Return the [X, Y] coordinate for the center point of the cell that contains the specified text.  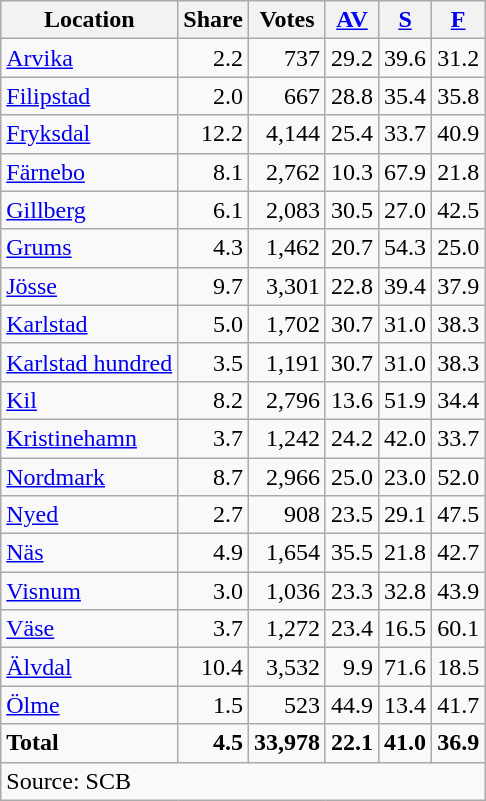
41.7 [458, 705]
32.8 [406, 591]
3,532 [286, 667]
43.9 [458, 591]
4.5 [214, 743]
908 [286, 515]
2.0 [214, 96]
27.0 [406, 210]
23.5 [352, 515]
29.2 [352, 58]
F [458, 20]
Väse [90, 629]
9.7 [214, 286]
2.2 [214, 58]
Share [214, 20]
67.9 [406, 172]
1,191 [286, 362]
9.9 [352, 667]
Kil [90, 400]
22.1 [352, 743]
20.7 [352, 248]
Filipstad [90, 96]
AV [352, 20]
2,083 [286, 210]
52.0 [458, 477]
60.1 [458, 629]
8.1 [214, 172]
Arvika [90, 58]
35.4 [406, 96]
Votes [286, 20]
Fryksdal [90, 134]
3.0 [214, 591]
39.6 [406, 58]
667 [286, 96]
5.0 [214, 324]
3,301 [286, 286]
42.0 [406, 438]
51.9 [406, 400]
30.5 [352, 210]
10.4 [214, 667]
31.2 [458, 58]
6.1 [214, 210]
1.5 [214, 705]
37.9 [458, 286]
22.8 [352, 286]
29.1 [406, 515]
523 [286, 705]
8.2 [214, 400]
Ölme [90, 705]
23.0 [406, 477]
737 [286, 58]
Source: SCB [243, 781]
10.3 [352, 172]
Karlstad [90, 324]
Jösse [90, 286]
35.8 [458, 96]
S [406, 20]
71.6 [406, 667]
8.7 [214, 477]
2,762 [286, 172]
42.7 [458, 553]
47.5 [458, 515]
Färnebo [90, 172]
4.3 [214, 248]
1,702 [286, 324]
Visnum [90, 591]
34.4 [458, 400]
1,654 [286, 553]
Älvdal [90, 667]
13.6 [352, 400]
23.3 [352, 591]
Näs [90, 553]
12.2 [214, 134]
Karlstad hundred [90, 362]
4.9 [214, 553]
Location [90, 20]
28.8 [352, 96]
42.5 [458, 210]
Gillberg [90, 210]
25.4 [352, 134]
35.5 [352, 553]
2,796 [286, 400]
40.9 [458, 134]
44.9 [352, 705]
33,978 [286, 743]
1,036 [286, 591]
13.4 [406, 705]
39.4 [406, 286]
54.3 [406, 248]
2,966 [286, 477]
Total [90, 743]
Nyed [90, 515]
Nordmark [90, 477]
1,462 [286, 248]
Kristinehamn [90, 438]
24.2 [352, 438]
4,144 [286, 134]
Grums [90, 248]
1,272 [286, 629]
16.5 [406, 629]
41.0 [406, 743]
18.5 [458, 667]
3.5 [214, 362]
2.7 [214, 515]
23.4 [352, 629]
1,242 [286, 438]
36.9 [458, 743]
